Output the (X, Y) coordinate of the center of the cell containing the given text.  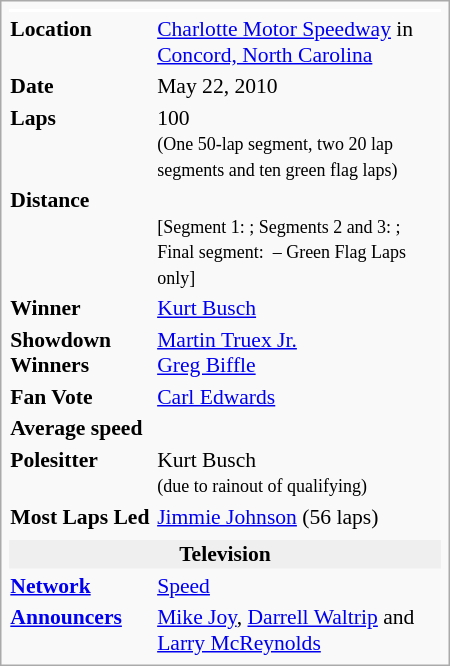
May 22, 2010 (299, 86)
Speed (299, 585)
Fan Vote (81, 396)
Carl Edwards (299, 396)
Martin Truex Jr.Greg Biffle (299, 352)
Charlotte Motor Speedway in Concord, North Carolina (299, 42)
Mike Joy, Darrell Waltrip and Larry McReynolds (299, 630)
Kurt Busch(due to rainout of qualifying) (299, 472)
Date (81, 86)
Average speed (81, 428)
[Segment 1: ; Segments 2 and 3: ; Final segment: – Green Flag Laps only] (299, 238)
Kurt Busch (299, 308)
Winner (81, 308)
Distance (81, 238)
Laps (81, 143)
Most Laps Led (81, 516)
Showdown Winners (81, 352)
Polesitter (81, 472)
Network (81, 585)
100(One 50-lap segment, two 20 lap segments and ten green flag laps) (299, 143)
Announcers (81, 630)
Jimmie Johnson (56 laps) (299, 516)
Television (225, 554)
Location (81, 42)
